Detect which cell encompasses the target text, then output its [x, y] center coordinate. 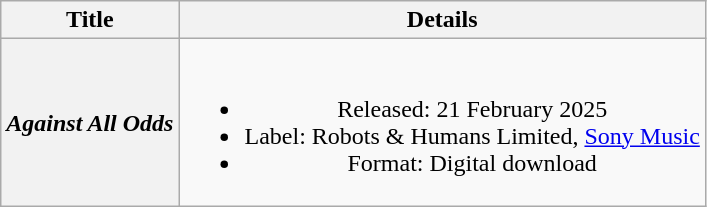
Against All Odds [90, 122]
Details [442, 20]
Title [90, 20]
Released: 21 February 2025Label: Robots & Humans Limited, Sony MusicFormat: Digital download [442, 122]
